Return the (x, y) coordinate for the center point of the cell that contains the specified text.  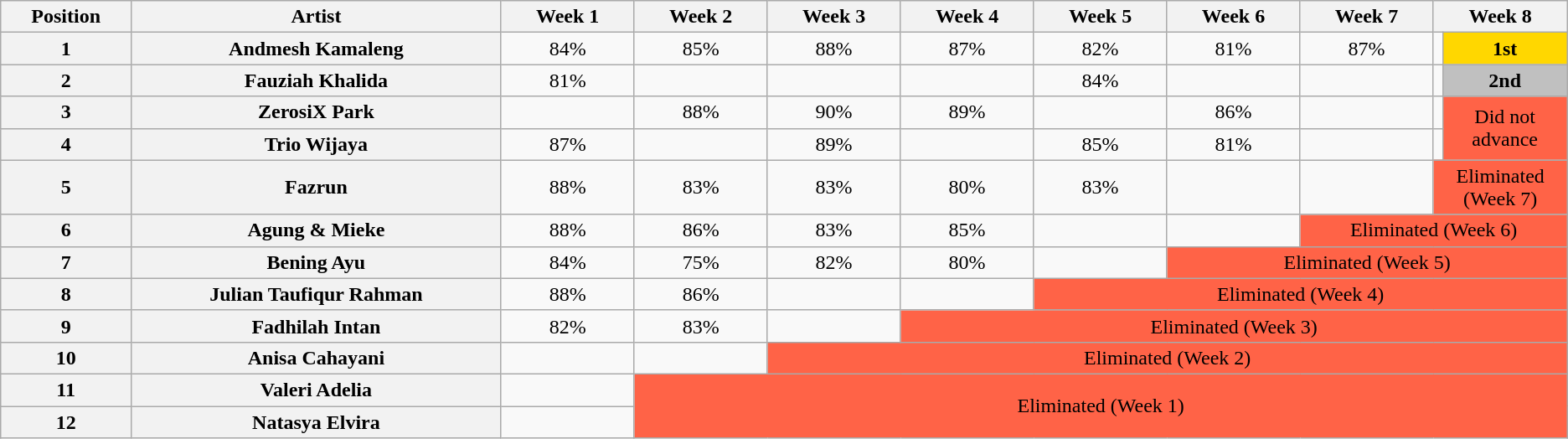
Eliminated (Week 2) (1168, 358)
5 (66, 188)
Eliminated (Week 5) (1367, 262)
75% (700, 262)
Valeri Adelia (317, 390)
1 (66, 49)
Eliminated (Week 4) (1300, 294)
Fadhilah Intan (317, 326)
Week 8 (1500, 17)
Week 4 (967, 17)
Week 6 (1233, 17)
Eliminated (Week 6) (1434, 230)
1st (1504, 49)
Bening Ayu (317, 262)
Week 3 (834, 17)
Week 7 (1367, 17)
12 (66, 421)
Artist (317, 17)
2nd (1504, 80)
Julian Taufiqur Rahman (317, 294)
4 (66, 144)
10 (66, 358)
6 (66, 230)
9 (66, 326)
Eliminated (Week 7) (1500, 188)
Anisa Cahayani (317, 358)
Eliminated (Week 3) (1234, 326)
Position (66, 17)
90% (834, 112)
Week 5 (1101, 17)
Agung & Mieke (317, 230)
Natasya Elvira (317, 421)
ZerosiX Park (317, 112)
Did not advance (1504, 128)
3 (66, 112)
Week 1 (568, 17)
11 (66, 390)
Andmesh Kamaleng (317, 49)
2 (66, 80)
Fazrun (317, 188)
Week 2 (700, 17)
7 (66, 262)
8 (66, 294)
Fauziah Khalida (317, 80)
Eliminated (Week 1) (1101, 405)
Trio Wijaya (317, 144)
